Search for the cell housing the specified text and yield its [x, y] center coordinate. 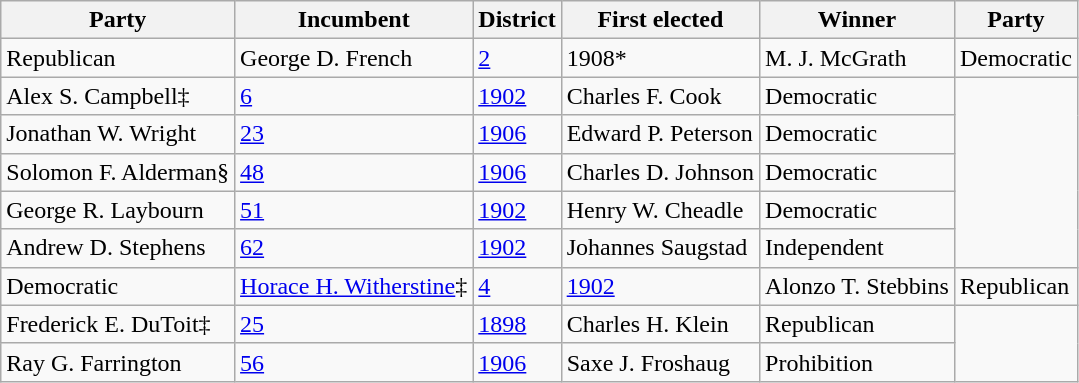
Andrew D. Stephens [118, 248]
1898 [517, 324]
Independent [858, 248]
Alonzo T. Stebbins [858, 286]
Winner [858, 20]
Charles H. Klein [660, 324]
1908* [660, 58]
District [517, 20]
Charles D. Johnson [660, 172]
M. J. McGrath [858, 58]
Ray G. Farrington [118, 362]
Incumbent [354, 20]
Saxe J. Froshaug [660, 362]
First elected [660, 20]
Alex S. Campbell‡ [118, 96]
Henry W. Cheadle [660, 210]
George D. French [354, 58]
Horace H. Witherstine‡ [354, 286]
Solomon F. Alderman§ [118, 172]
23 [354, 134]
4 [517, 286]
6 [354, 96]
Frederick E. DuToit‡ [118, 324]
Johannes Saugstad [660, 248]
Prohibition [858, 362]
Edward P. Peterson [660, 134]
George R. Laybourn [118, 210]
51 [354, 210]
2 [517, 58]
Charles F. Cook [660, 96]
48 [354, 172]
25 [354, 324]
62 [354, 248]
56 [354, 362]
Jonathan W. Wright [118, 134]
